For the text-containing cell, return its midpoint in [x, y] coordinate format. 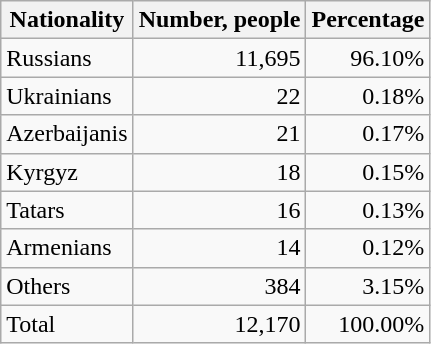
Tatars [67, 210]
21 [220, 134]
Ukrainians [67, 96]
0.12% [368, 248]
0.15% [368, 172]
Azerbaijanis [67, 134]
Others [67, 286]
Percentage [368, 20]
0.18% [368, 96]
Armenians [67, 248]
12,170 [220, 324]
100.00% [368, 324]
Number, people [220, 20]
0.17% [368, 134]
Nationality [67, 20]
Total [67, 324]
Kyrgyz [67, 172]
Russians [67, 58]
0.13% [368, 210]
384 [220, 286]
96.10% [368, 58]
14 [220, 248]
18 [220, 172]
11,695 [220, 58]
3.15% [368, 286]
22 [220, 96]
16 [220, 210]
